Extract the [X, Y] coordinate from the center of the cell holding the provided text.  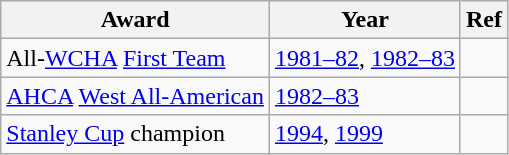
Ref [484, 20]
Year [364, 20]
1994, 1999 [364, 134]
Stanley Cup champion [136, 134]
Award [136, 20]
1982–83 [364, 96]
1981–82, 1982–83 [364, 58]
All-WCHA First Team [136, 58]
AHCA West All-American [136, 96]
